Identify which cell holds the provided text, then report its [X, Y] central coordinate. 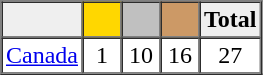
1 [102, 56]
16 [180, 56]
Total [230, 20]
10 [140, 56]
27 [230, 56]
Canada [42, 56]
